Identify which cell holds the provided text, then report its [X, Y] central coordinate. 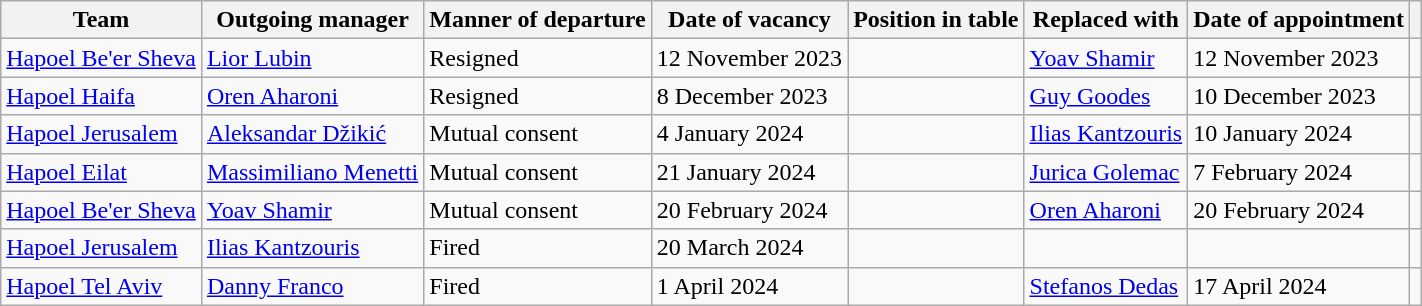
Lior Lubin [312, 58]
10 January 2024 [1299, 134]
Replaced with [1106, 20]
1 April 2024 [749, 286]
Position in table [936, 20]
20 March 2024 [749, 248]
Team [102, 20]
7 February 2024 [1299, 172]
Guy Goodes [1106, 96]
Danny Franco [312, 286]
Massimiliano Menetti [312, 172]
Jurica Golemac [1106, 172]
Stefanos Dedas [1106, 286]
Hapoel Haifa [102, 96]
Date of appointment [1299, 20]
10 December 2023 [1299, 96]
Outgoing manager [312, 20]
Aleksandar Džikić [312, 134]
Date of vacancy [749, 20]
4 January 2024 [749, 134]
Hapoel Eilat [102, 172]
Hapoel Tel Aviv [102, 286]
21 January 2024 [749, 172]
Manner of departure [538, 20]
17 April 2024 [1299, 286]
8 December 2023 [749, 96]
